Identify which cell holds the provided text, then report its (X, Y) central coordinate. 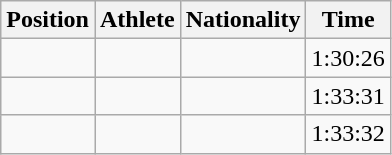
Nationality (243, 20)
1:33:31 (348, 96)
Time (348, 20)
1:33:32 (348, 134)
1:30:26 (348, 58)
Athlete (137, 20)
Position (48, 20)
